Return the [X, Y] coordinate for the center point of the cell that contains the specified text.  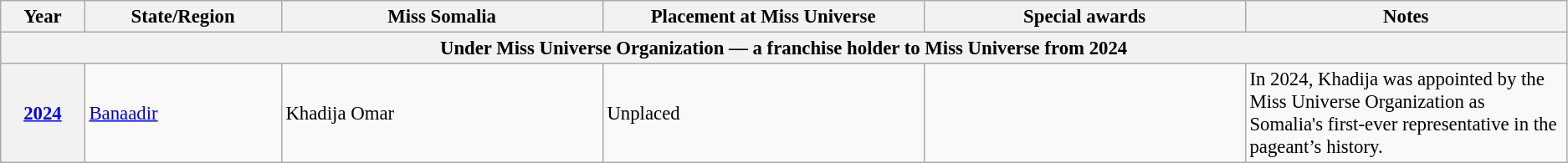
Miss Somalia [442, 17]
State/Region [182, 17]
Year [43, 17]
Special awards [1084, 17]
Unplaced [763, 114]
Khadija Omar [442, 114]
Under Miss Universe Organization — a franchise holder to Miss Universe from 2024 [784, 48]
Notes [1406, 17]
2024 [43, 114]
Banaadir [182, 114]
Placement at Miss Universe [763, 17]
In 2024, Khadija was appointed by the Miss Universe Organization as Somalia's first-ever representative in the pageant’s history. [1406, 114]
